Return the [x, y] coordinate for the center point of the cell that contains the specified text.  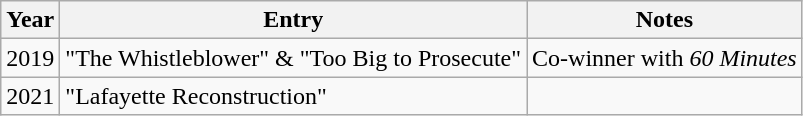
"The Whistleblower" & "Too Big to Prosecute" [294, 58]
"Lafayette Reconstruction" [294, 96]
Co-winner with 60 Minutes [665, 58]
Year [30, 20]
2019 [30, 58]
Entry [294, 20]
2021 [30, 96]
Notes [665, 20]
